Output the (X, Y) coordinate of the center of the cell containing the given text.  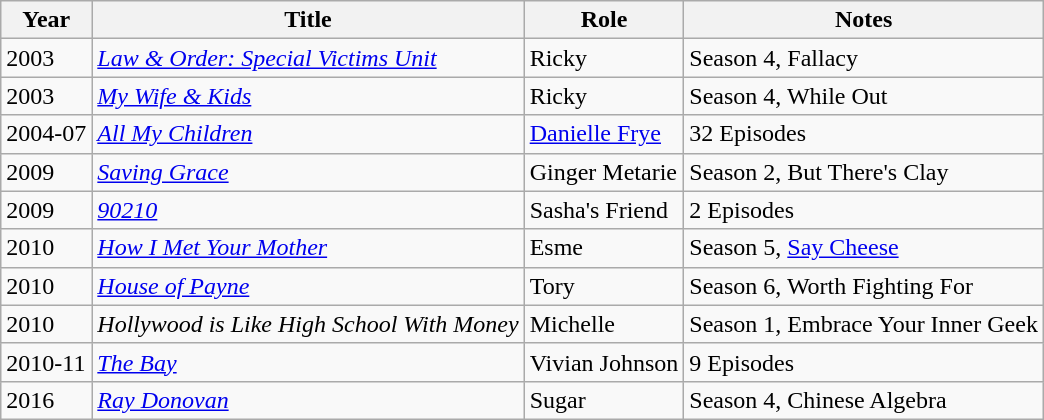
Season 2, But There's Clay (864, 172)
All My Children (308, 134)
Sugar (604, 400)
Season 5, Say Cheese (864, 248)
Role (604, 20)
Ray Donovan (308, 400)
My Wife & Kids (308, 96)
Ginger Metarie (604, 172)
How I Met Your Mother (308, 248)
2 Episodes (864, 210)
Season 4, While Out (864, 96)
90210 (308, 210)
2004-07 (46, 134)
Season 4, Fallacy (864, 58)
Hollywood is Like High School With Money (308, 324)
Saving Grace (308, 172)
Year (46, 20)
Season 1, Embrace Your Inner Geek (864, 324)
Title (308, 20)
2010-11 (46, 362)
2016 (46, 400)
Season 4, Chinese Algebra (864, 400)
The Bay (308, 362)
Law & Order: Special Victims Unit (308, 58)
Season 6, Worth Fighting For (864, 286)
Vivian Johnson (604, 362)
Sasha's Friend (604, 210)
9 Episodes (864, 362)
Tory (604, 286)
32 Episodes (864, 134)
Michelle (604, 324)
Notes (864, 20)
Danielle Frye (604, 134)
House of Payne (308, 286)
Esme (604, 248)
